Return [X, Y] of the center of cell containing provided text 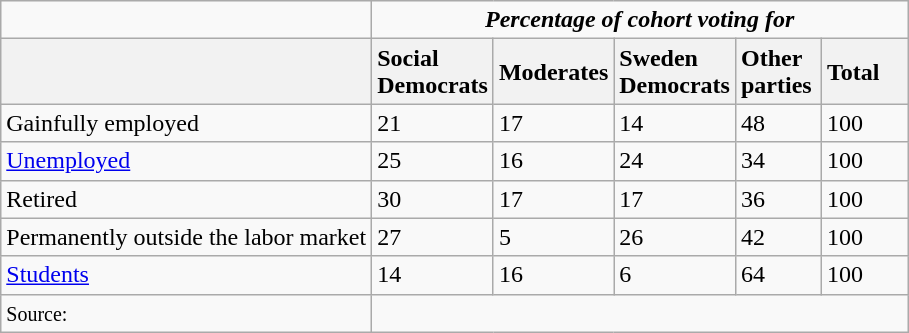
24 [675, 161]
Retired [186, 199]
26 [675, 237]
30 [433, 199]
Gainfully employed [186, 123]
48 [778, 123]
34 [778, 161]
42 [778, 237]
Permanently outside the labor market [186, 237]
25 [433, 161]
Percentage of cohort voting for [640, 20]
27 [433, 237]
Unemployed [186, 161]
Total [865, 72]
Social Democrats [433, 72]
Other parties [778, 72]
6 [675, 275]
21 [433, 123]
Source: [186, 313]
Moderates [553, 72]
36 [778, 199]
64 [778, 275]
Students [186, 275]
5 [553, 237]
Sweden Democrats [675, 72]
